Find where the given text appears and provide that cell's center as (X, Y) coordinate. 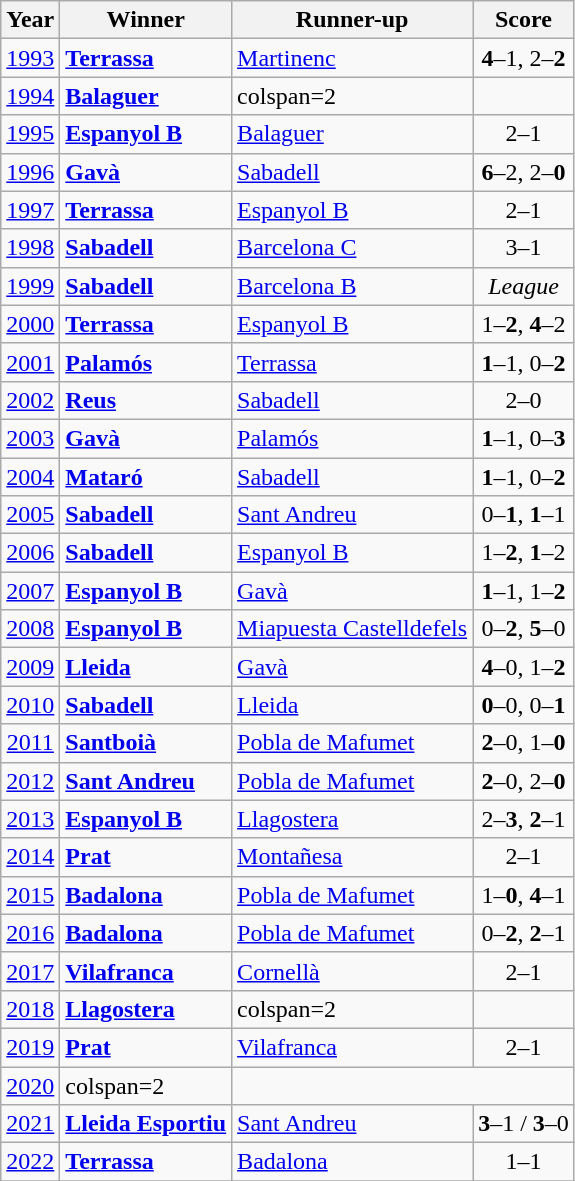
0–0, 0–1 (524, 705)
1995 (30, 134)
1999 (30, 286)
Mataró (146, 477)
2003 (30, 438)
3–1 (524, 248)
1–1, 1–2 (524, 591)
0–1, 1–1 (524, 515)
Martinenc (352, 58)
2011 (30, 743)
Miapuesta Castelldefels (352, 629)
2–0 (524, 400)
Score (524, 20)
Winner (146, 20)
1–0, 4–1 (524, 895)
2–3, 2–1 (524, 819)
2022 (30, 1162)
Year (30, 20)
2015 (30, 895)
1–2, 1–2 (524, 553)
2002 (30, 400)
Runner-up (352, 20)
Lleida Esportiu (146, 1124)
2013 (30, 819)
1–1, 0–3 (524, 438)
2019 (30, 1047)
Montañesa (352, 857)
4–0, 1–2 (524, 667)
2018 (30, 1009)
Santboià (146, 743)
2008 (30, 629)
1997 (30, 210)
2–0, 2–0 (524, 781)
2000 (30, 324)
Barcelona C (352, 248)
2017 (30, 971)
6–2, 2–0 (524, 172)
2004 (30, 477)
1–1 (524, 1162)
Barcelona B (352, 286)
1998 (30, 248)
2020 (30, 1085)
1996 (30, 172)
3–1 / 3–0 (524, 1124)
0–2, 5–0 (524, 629)
2012 (30, 781)
Reus (146, 400)
2006 (30, 553)
2009 (30, 667)
2–0, 1–0 (524, 743)
2021 (30, 1124)
1–2, 4–2 (524, 324)
2010 (30, 705)
2001 (30, 362)
4–1, 2–2 (524, 58)
2007 (30, 591)
1993 (30, 58)
2005 (30, 515)
0–2, 2–1 (524, 933)
League (524, 286)
2014 (30, 857)
Cornellà (352, 971)
2016 (30, 933)
1994 (30, 96)
